Identify which cell holds the provided text, then report its [X, Y] central coordinate. 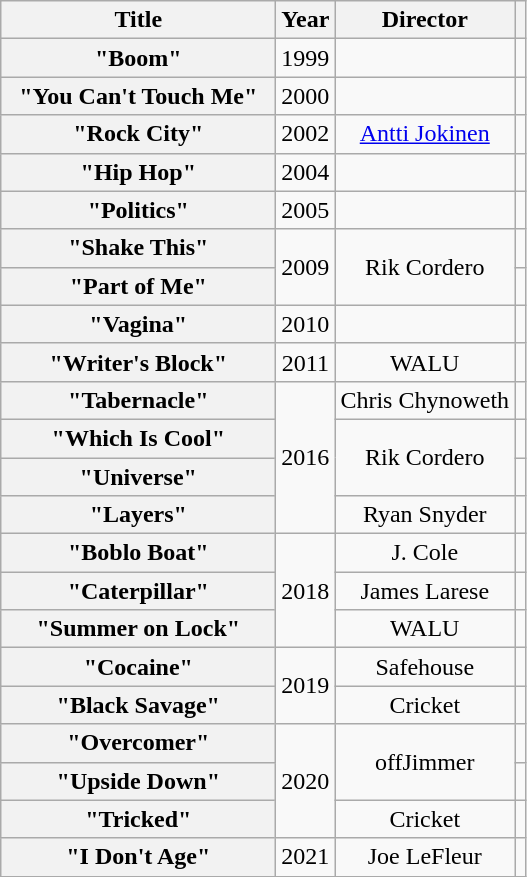
2020 [306, 781]
"Which Is Cool" [138, 438]
"Cocaine" [138, 667]
offJimmer [425, 762]
"Vagina" [138, 324]
Director [425, 20]
"Boom" [138, 58]
Ryan Snyder [425, 515]
"Black Savage" [138, 705]
"Politics" [138, 210]
"Overcomer" [138, 743]
2019 [306, 686]
2000 [306, 96]
Antti Jokinen [425, 134]
Chris Chynoweth [425, 400]
"You Can't Touch Me" [138, 96]
2009 [306, 267]
"I Don't Age" [138, 857]
"Hip Hop" [138, 172]
2004 [306, 172]
2016 [306, 457]
Title [138, 20]
"Tabernacle" [138, 400]
"Upside Down" [138, 781]
"Part of Me" [138, 286]
Safehouse [425, 667]
"Universe" [138, 477]
Joe LeFleur [425, 857]
"Layers" [138, 515]
"Writer's Block" [138, 362]
"Rock City" [138, 134]
2010 [306, 324]
2011 [306, 362]
"Shake This" [138, 248]
2005 [306, 210]
2002 [306, 134]
2021 [306, 857]
James Larese [425, 591]
1999 [306, 58]
"Tricked" [138, 819]
"Summer on Lock" [138, 629]
2018 [306, 591]
J. Cole [425, 553]
"Boblo Boat" [138, 553]
Year [306, 20]
"Caterpillar" [138, 591]
